Scan for the cell matching the given text and deliver its [X, Y] coordinate at center. 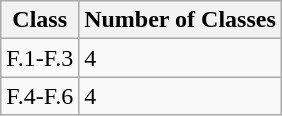
F.1-F.3 [40, 58]
Class [40, 20]
Number of Classes [180, 20]
F.4-F.6 [40, 96]
